From the cell containing the given text, extract its center point as [x, y] coordinate. 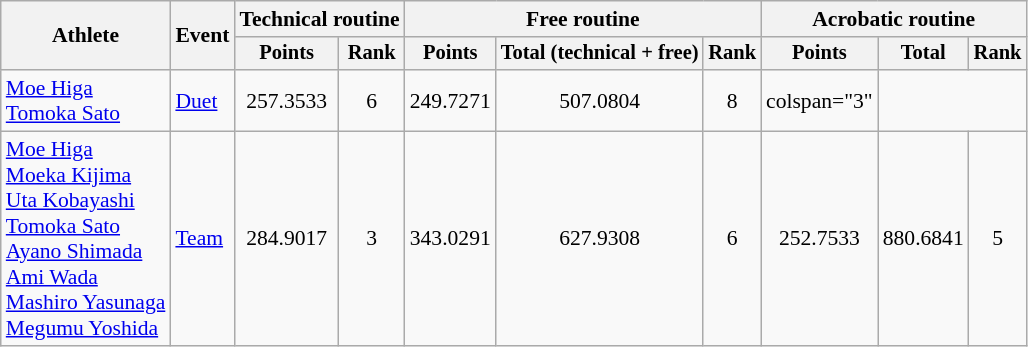
343.0291 [450, 239]
Free routine [583, 19]
Team [202, 239]
5 [998, 239]
627.9308 [600, 239]
284.9017 [286, 239]
Total [924, 54]
Moe HigaTomoka Sato [86, 100]
3 [372, 239]
257.3533 [286, 100]
Event [202, 36]
8 [732, 100]
colspan="3" [820, 100]
Athlete [86, 36]
Total (technical + free) [600, 54]
507.0804 [600, 100]
Acrobatic routine [894, 19]
249.7271 [450, 100]
Moe HigaMoeka KijimaUta KobayashiTomoka SatoAyano ShimadaAmi WadaMashiro YasunagaMegumu Yoshida [86, 239]
Duet [202, 100]
880.6841 [924, 239]
Technical routine [319, 19]
252.7533 [820, 239]
